Capture the cell that displays the provided text and extract its (x, y) central coordinate. 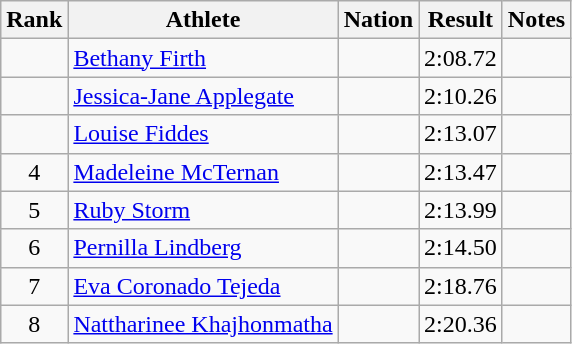
7 (34, 286)
Pernilla Lindberg (203, 248)
8 (34, 324)
2:13.47 (461, 172)
2:13.07 (461, 134)
2:08.72 (461, 58)
Eva Coronado Tejeda (203, 286)
4 (34, 172)
Nation (378, 20)
2:14.50 (461, 248)
Jessica-Jane Applegate (203, 96)
Notes (536, 20)
2:18.76 (461, 286)
Result (461, 20)
Louise Fiddes (203, 134)
5 (34, 210)
Bethany Firth (203, 58)
Ruby Storm (203, 210)
Athlete (203, 20)
6 (34, 248)
2:13.99 (461, 210)
2:10.26 (461, 96)
Rank (34, 20)
Madeleine McTernan (203, 172)
Nattharinee Khajhonmatha (203, 324)
2:20.36 (461, 324)
